Determine the [x, y] coordinate at the center of the cell enclosing the given text.  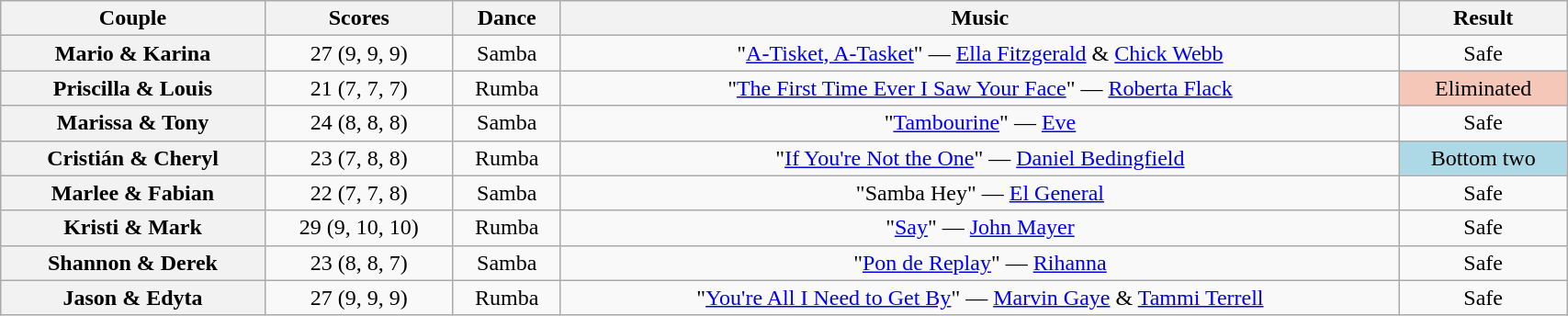
"A-Tisket, A-Tasket" — Ella Fitzgerald & Chick Webb [980, 53]
"You're All I Need to Get By" — Marvin Gaye & Tammi Terrell [980, 298]
Mario & Karina [132, 53]
Dance [507, 18]
29 (9, 10, 10) [358, 228]
24 (8, 8, 8) [358, 123]
"The First Time Ever I Saw Your Face" — Roberta Flack [980, 88]
"Tambourine" — Eve [980, 123]
Result [1483, 18]
Priscilla & Louis [132, 88]
"Samba Hey" — El General [980, 193]
Bottom two [1483, 158]
"If You're Not the One" — Daniel Bedingfield [980, 158]
23 (7, 8, 8) [358, 158]
"Pon de Replay" — Rihanna [980, 263]
Music [980, 18]
Cristián & Cheryl [132, 158]
Jason & Edyta [132, 298]
Marissa & Tony [132, 123]
Shannon & Derek [132, 263]
Couple [132, 18]
Scores [358, 18]
Eliminated [1483, 88]
"Say" — John Mayer [980, 228]
21 (7, 7, 7) [358, 88]
23 (8, 8, 7) [358, 263]
Marlee & Fabian [132, 193]
Kristi & Mark [132, 228]
22 (7, 7, 8) [358, 193]
